Output the [X, Y] coordinate of the center of the cell containing the given text.  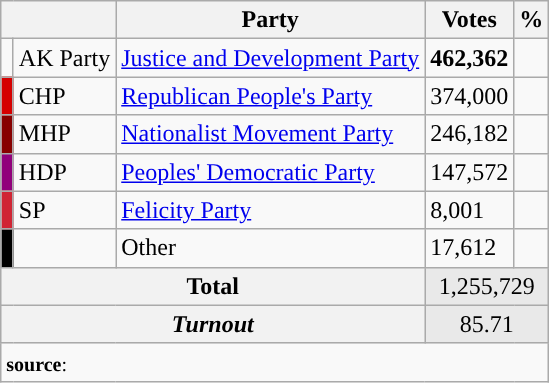
Other [270, 248]
source: [275, 362]
374,000 [470, 96]
17,612 [470, 248]
Votes [470, 20]
462,362 [470, 58]
8,001 [470, 210]
Republican People's Party [270, 96]
AK Party [64, 58]
% [532, 20]
Nationalist Movement Party [270, 134]
1,255,729 [487, 286]
246,182 [470, 134]
85.71 [487, 324]
Justice and Development Party [270, 58]
Total [213, 286]
MHP [64, 134]
CHP [64, 96]
Peoples' Democratic Party [270, 172]
SP [64, 210]
Felicity Party [270, 210]
147,572 [470, 172]
Turnout [213, 324]
Party [270, 20]
HDP [64, 172]
